Extract the [X, Y] coordinate from the center of the cell holding the provided text.  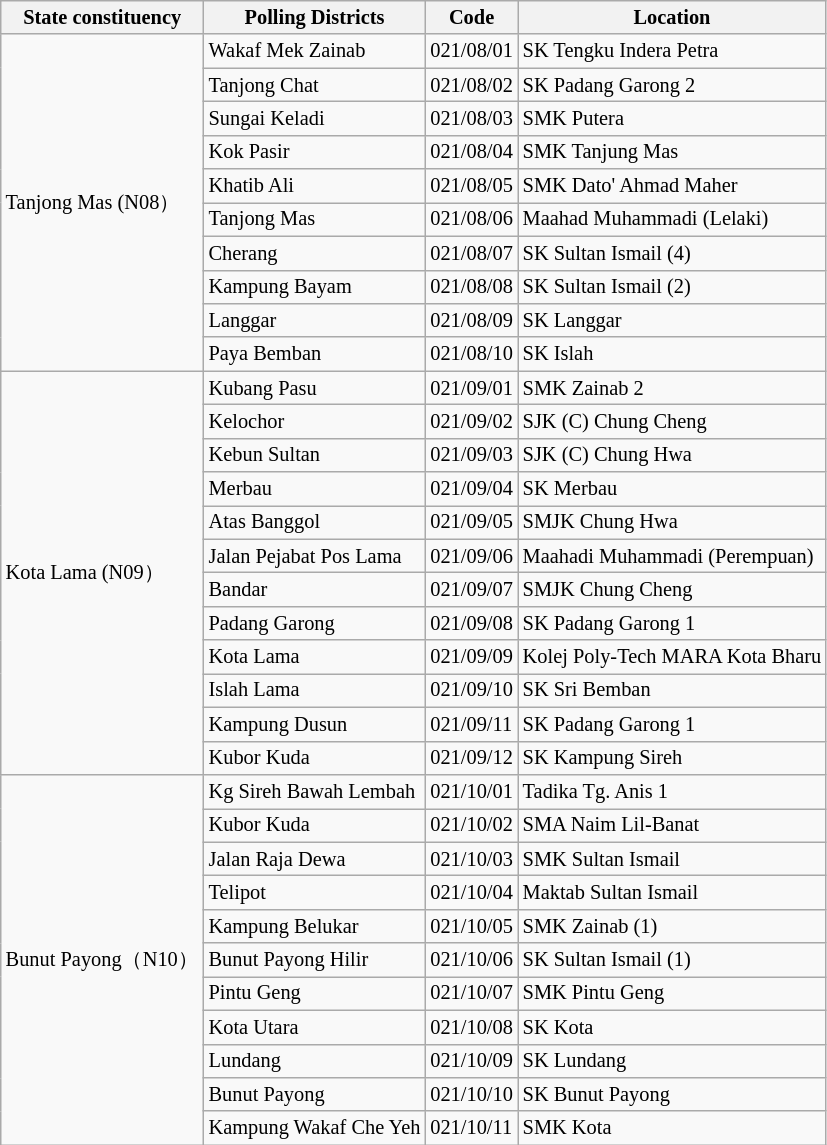
Kota Utara [315, 1027]
021/10/03 [471, 859]
021/09/12 [471, 758]
SK Sri Bemban [672, 690]
SMK Dato' Ahmad Maher [672, 186]
021/08/05 [471, 186]
Maahad Muhammadi (Lelaki) [672, 219]
Merbau [315, 489]
SK Lundang [672, 1061]
021/09/11 [471, 724]
021/10/04 [471, 892]
SJK (C) Chung Hwa [672, 455]
021/10/10 [471, 1094]
021/09/01 [471, 388]
Tanjong Mas (N08） [102, 202]
021/09/07 [471, 589]
Kota Lama (N09） [102, 573]
Kampung Belukar [315, 926]
SMJK Chung Cheng [672, 589]
SK Merbau [672, 489]
Bunut Payong Hilir [315, 960]
Paya Bemban [315, 354]
Telipot [315, 892]
021/09/09 [471, 657]
Cherang [315, 253]
021/08/04 [471, 152]
021/08/01 [471, 51]
Kampung Dusun [315, 724]
Sungai Keladi [315, 118]
Location [672, 17]
Jalan Pejabat Pos Lama [315, 556]
SMA Naim Lil-Banat [672, 825]
021/09/04 [471, 489]
Tadika Tg. Anis 1 [672, 791]
021/08/03 [471, 118]
021/09/10 [471, 690]
SK Kampung Sireh [672, 758]
Kubang Pasu [315, 388]
Kota Lama [315, 657]
021/09/06 [471, 556]
Kolej Poly-Tech MARA Kota Bharu [672, 657]
SMK Zainab 2 [672, 388]
Khatib Ali [315, 186]
SK Bunut Payong [672, 1094]
Bunut Payong [315, 1094]
Tanjong Chat [315, 85]
SK Sultan Ismail (4) [672, 253]
Bunut Payong（N10） [102, 959]
SMK Tanjung Mas [672, 152]
SK Sultan Ismail (1) [672, 960]
021/10/08 [471, 1027]
SK Islah [672, 354]
Langgar [315, 320]
SK Padang Garong 2 [672, 85]
021/08/02 [471, 85]
Code [471, 17]
021/08/09 [471, 320]
021/09/02 [471, 421]
SMK Sultan Ismail [672, 859]
Pintu Geng [315, 993]
SK Langgar [672, 320]
Islah Lama [315, 690]
021/08/06 [471, 219]
021/10/09 [471, 1061]
Tanjong Mas [315, 219]
021/10/01 [471, 791]
Kampung Wakaf Che Yeh [315, 1128]
State constituency [102, 17]
021/10/07 [471, 993]
Atas Banggol [315, 522]
Jalan Raja Dewa [315, 859]
021/09/05 [471, 522]
Maahadi Muhammadi (Perempuan) [672, 556]
021/10/06 [471, 960]
Bandar [315, 589]
Kelochor [315, 421]
Maktab Sultan Ismail [672, 892]
Kampung Bayam [315, 287]
Kg Sireh Bawah Lembah [315, 791]
021/10/05 [471, 926]
SMK Kota [672, 1128]
SMK Putera [672, 118]
021/10/11 [471, 1128]
021/09/08 [471, 623]
021/10/02 [471, 825]
Lundang [315, 1061]
SK Sultan Ismail (2) [672, 287]
Padang Garong [315, 623]
SMK Zainab (1) [672, 926]
SK Kota [672, 1027]
SMK Pintu Geng [672, 993]
021/09/03 [471, 455]
021/08/08 [471, 287]
SMJK Chung Hwa [672, 522]
Polling Districts [315, 17]
Kok Pasir [315, 152]
Wakaf Mek Zainab [315, 51]
021/08/07 [471, 253]
Kebun Sultan [315, 455]
021/08/10 [471, 354]
SJK (C) Chung Cheng [672, 421]
SK Tengku Indera Petra [672, 51]
